For the text-containing cell, return its midpoint in [X, Y] coordinate format. 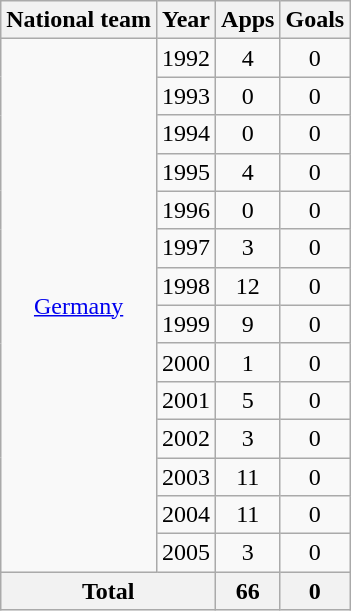
2000 [186, 362]
Year [186, 20]
9 [248, 324]
1997 [186, 248]
1992 [186, 58]
1999 [186, 324]
Goals [315, 20]
Apps [248, 20]
1998 [186, 286]
1993 [186, 96]
2002 [186, 438]
Germany [79, 306]
1995 [186, 172]
12 [248, 286]
1 [248, 362]
Total [108, 591]
2001 [186, 400]
1994 [186, 134]
2005 [186, 553]
1996 [186, 210]
2003 [186, 477]
National team [79, 20]
66 [248, 591]
5 [248, 400]
2004 [186, 515]
